Provide the (x, y) coordinate of the cell's center where the given text is located.  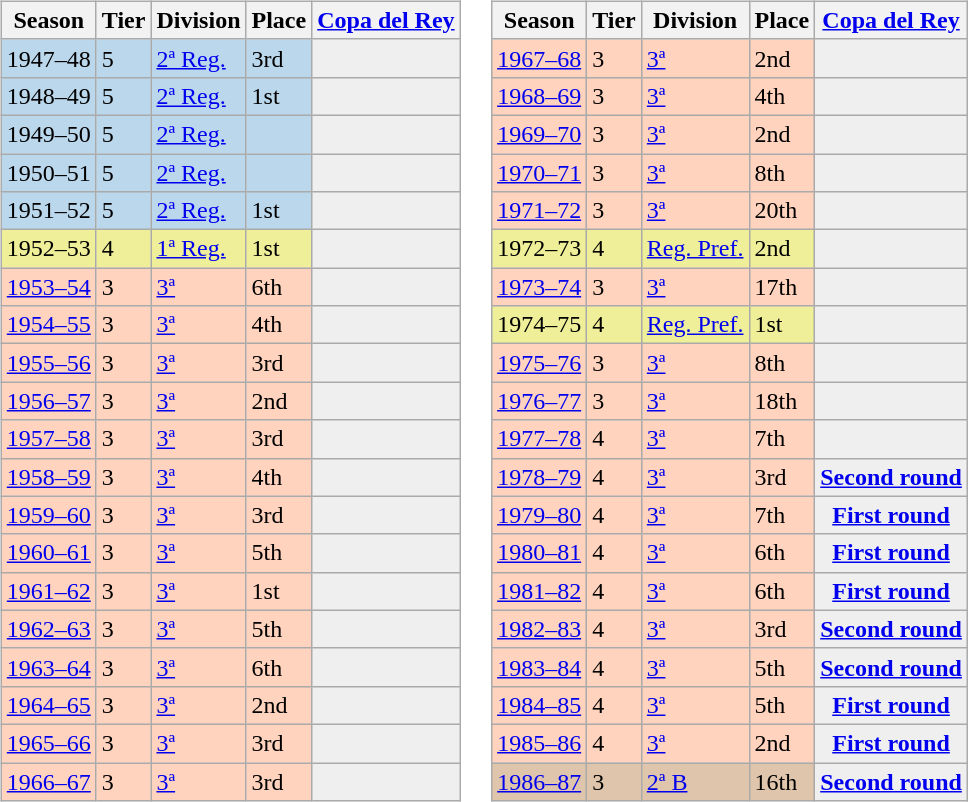
1978–79 (540, 477)
1972–73 (540, 249)
1953–54 (48, 287)
1984–85 (540, 705)
1983–84 (540, 667)
1959–60 (48, 515)
1954–55 (48, 325)
1955–56 (48, 363)
1961–62 (48, 591)
1974–75 (540, 325)
1968–69 (540, 96)
1971–72 (540, 211)
1ª Reg. (198, 249)
1976–77 (540, 401)
1977–78 (540, 439)
1967–68 (540, 58)
1980–81 (540, 553)
1957–58 (48, 439)
1979–80 (540, 515)
1949–50 (48, 134)
1985–86 (540, 743)
1947–48 (48, 58)
18th (782, 401)
1970–71 (540, 173)
1956–57 (48, 401)
1973–74 (540, 287)
1986–87 (540, 781)
1963–64 (48, 667)
1969–70 (540, 134)
1948–49 (48, 96)
1951–52 (48, 211)
1964–65 (48, 705)
20th (782, 211)
1975–76 (540, 363)
1962–63 (48, 629)
1960–61 (48, 553)
2ª B (695, 781)
1950–51 (48, 173)
1958–59 (48, 477)
1965–66 (48, 743)
16th (782, 781)
1982–83 (540, 629)
1966–67 (48, 781)
1981–82 (540, 591)
1952–53 (48, 249)
17th (782, 287)
